Identify which cell holds the provided text, then report its [X, Y] central coordinate. 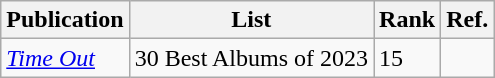
List [251, 20]
Time Out [65, 58]
Rank [408, 20]
Publication [65, 20]
Ref. [468, 20]
15 [408, 58]
30 Best Albums of 2023 [251, 58]
